Locate the cell with the specified text and output its (x, y) center coordinate. 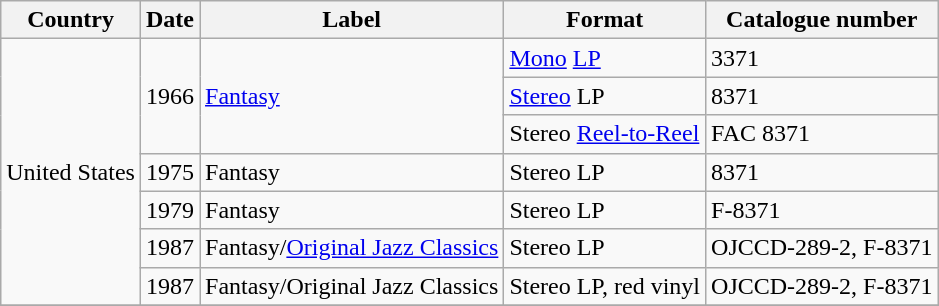
Format (605, 20)
Date (170, 20)
1979 (170, 210)
3371 (822, 58)
1975 (170, 172)
United States (71, 172)
1966 (170, 96)
Stereo LP, red vinyl (605, 286)
Country (71, 20)
Catalogue number (822, 20)
Stereo Reel-to-Reel (605, 134)
F-8371 (822, 210)
FAC 8371 (822, 134)
Label (352, 20)
Mono LP (605, 58)
